Capture the cell that displays the provided text and extract its [x, y] central coordinate. 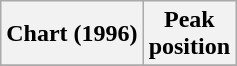
Chart (1996) [72, 34]
Peakposition [189, 34]
